Identify which cell holds the provided text, then report its (x, y) central coordinate. 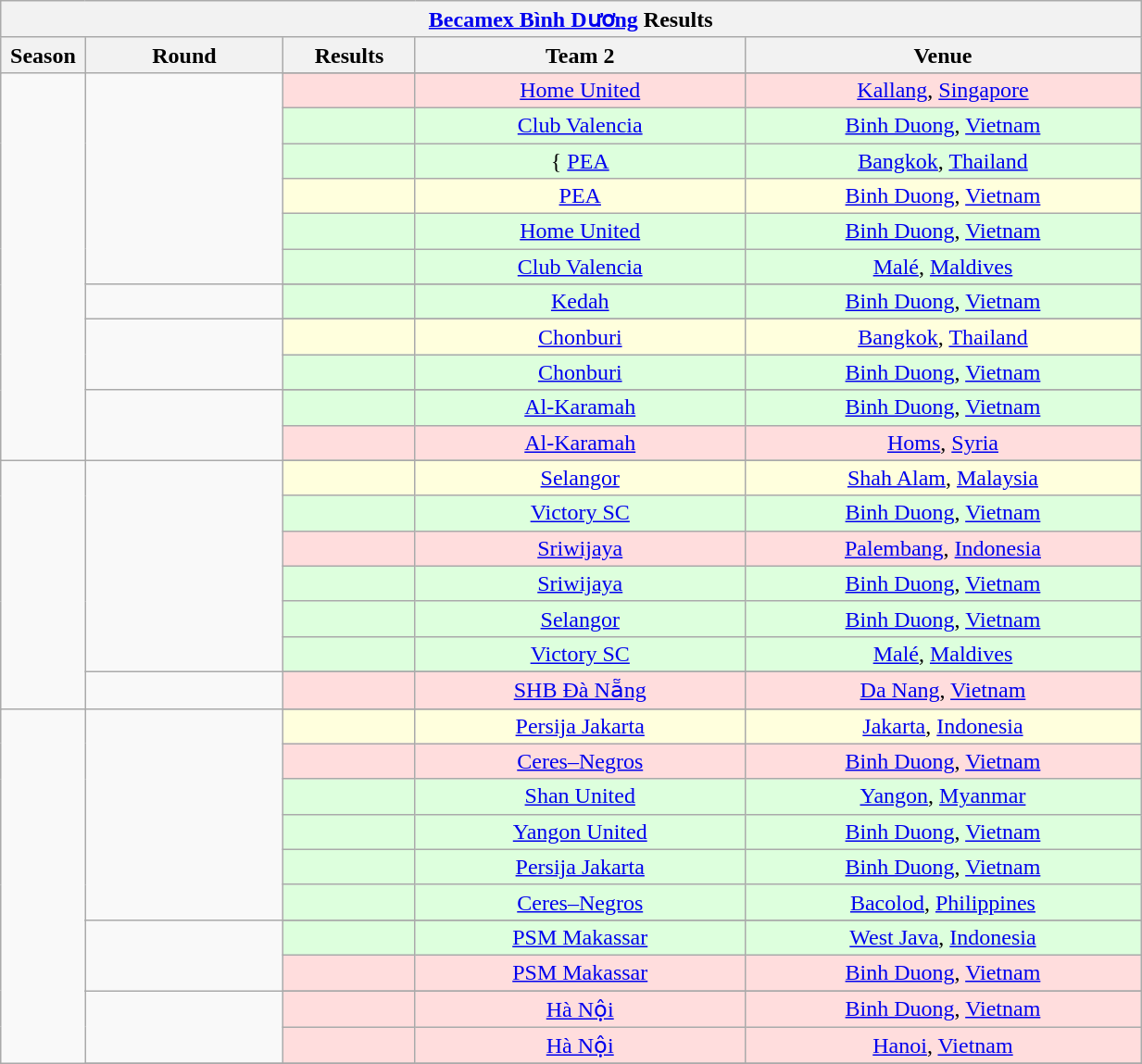
Venue (943, 55)
Yangon, Myanmar (943, 796)
PEA (580, 196)
SHB Đà Nẵng (580, 690)
Results (349, 55)
Jakarta, Indonesia (943, 726)
Shan United (580, 796)
{ PEA (580, 160)
Team 2 (580, 55)
Becamex Bình Dương Results (571, 19)
Shah Alam, Malaysia (943, 478)
Kedah (580, 302)
Season (43, 55)
Bacolod, Philippines (943, 902)
Yangon United (580, 832)
Palembang, Indonesia (943, 548)
Round (184, 55)
West Java, Indonesia (943, 937)
Kallang, Singapore (943, 90)
Homs, Syria (943, 443)
Da Nang, Vietnam (943, 690)
Hanoi, Vietnam (943, 1045)
